Provide the (x, y) coordinate of the cell's center where the given text is located.  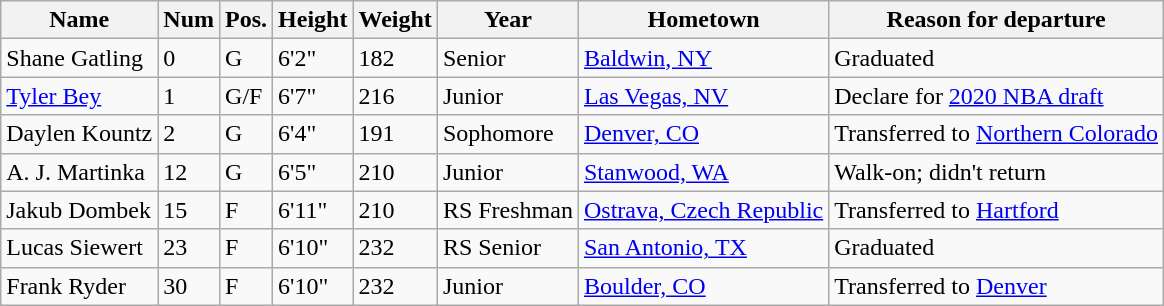
Ostrava, Czech Republic (703, 210)
Sophomore (508, 134)
Name (80, 20)
Transferred to Northern Colorado (996, 134)
2 (189, 134)
RS Senior (508, 248)
A. J. Martinka (80, 172)
6'7" (313, 96)
216 (395, 96)
Denver, CO (703, 134)
0 (189, 58)
6'5" (313, 172)
6'2" (313, 58)
G/F (246, 96)
23 (189, 248)
Tyler Bey (80, 96)
Walk-on; didn't return (996, 172)
Jakub Dombek (80, 210)
Declare for 2020 NBA draft (996, 96)
Baldwin, NY (703, 58)
6'4" (313, 134)
Senior (508, 58)
Lucas Siewert (80, 248)
Daylen Kountz (80, 134)
1 (189, 96)
6'11" (313, 210)
Hometown (703, 20)
Weight (395, 20)
Frank Ryder (80, 286)
Year (508, 20)
Num (189, 20)
Reason for departure (996, 20)
RS Freshman (508, 210)
Boulder, CO (703, 286)
15 (189, 210)
Shane Gatling (80, 58)
Las Vegas, NV (703, 96)
191 (395, 134)
30 (189, 286)
182 (395, 58)
Pos. (246, 20)
12 (189, 172)
Transferred to Denver (996, 286)
Height (313, 20)
Stanwood, WA (703, 172)
Transferred to Hartford (996, 210)
San Antonio, TX (703, 248)
